Return the (X, Y) coordinate for the center point of the cell that contains the specified text.  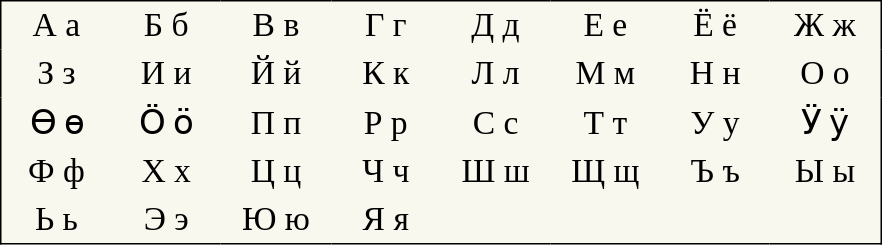
Ӱ ӱ (826, 123)
Ш ш (496, 171)
В в (276, 26)
А а (56, 26)
Б б (166, 26)
Я я (386, 220)
Ё ё (715, 26)
З з (56, 74)
Ф ф (56, 171)
Е е (605, 26)
Ч ч (386, 171)
Н н (715, 74)
Ъ ъ (715, 171)
Щ щ (605, 171)
Э э (166, 220)
Ж ж (826, 26)
Ь ь (56, 220)
Л л (496, 74)
К к (386, 74)
Д д (496, 26)
Ю ю (276, 220)
Ц ц (276, 171)
Г г (386, 26)
Ӧ ӧ (166, 123)
С с (496, 123)
И и (166, 74)
Т т (605, 123)
Й й (276, 74)
У у (715, 123)
Ы ы (826, 171)
Ө ө (56, 123)
Х х (166, 171)
О о (826, 74)
П п (276, 123)
М м (605, 74)
Р р (386, 123)
